Provide the (X, Y) coordinate of the cell's center where the given text is located.  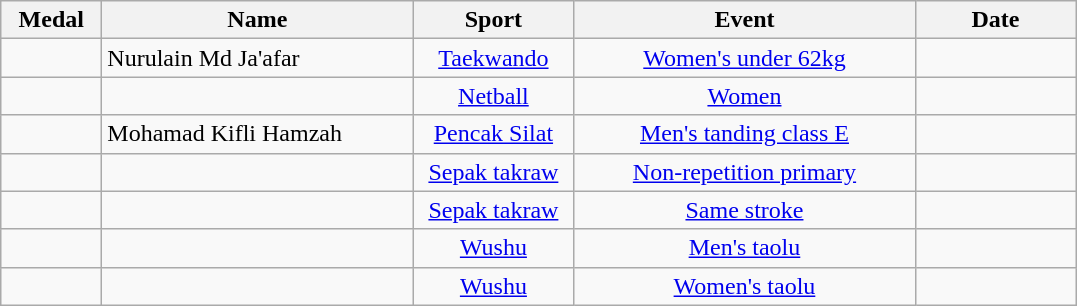
Taekwando (494, 58)
Sport (494, 20)
Men's taolu (744, 248)
Netball (494, 96)
Pencak Silat (494, 134)
Date (996, 20)
Name (258, 20)
Medal (52, 20)
Event (744, 20)
Women (744, 96)
Women's under 62kg (744, 58)
Nurulain Md Ja'afar (258, 58)
Men's tanding class E (744, 134)
Mohamad Kifli Hamzah (258, 134)
Women's taolu (744, 286)
Non-repetition primary (744, 172)
Same stroke (744, 210)
